Search for the cell housing the specified text and yield its [x, y] center coordinate. 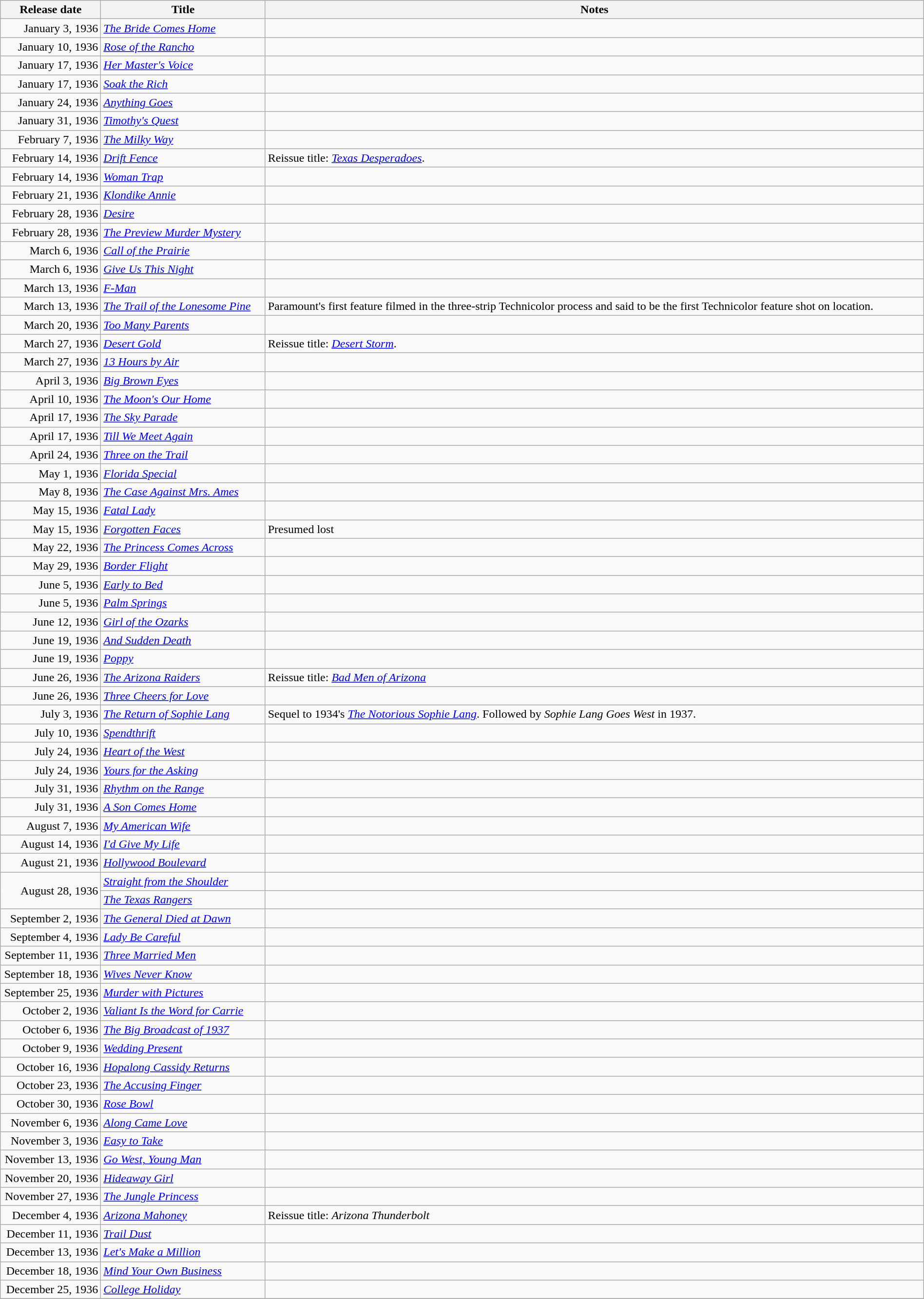
October 6, 1936 [51, 1030]
August 28, 1936 [51, 891]
13 Hours by Air [183, 362]
January 3, 1936 [51, 28]
August 21, 1936 [51, 863]
The Milky Way [183, 139]
Reissue title: Arizona Thunderbolt [595, 1215]
Her Master's Voice [183, 65]
Soak the Rich [183, 84]
College Holiday [183, 1289]
Notes [595, 10]
Yours for the Asking [183, 770]
Spendthrift [183, 733]
October 23, 1936 [51, 1085]
May 22, 1936 [51, 548]
May 8, 1936 [51, 492]
A Son Comes Home [183, 807]
December 25, 1936 [51, 1289]
August 7, 1936 [51, 826]
Valiant Is the Word for Carrie [183, 1011]
Hollywood Boulevard [183, 863]
April 24, 1936 [51, 455]
Mind Your Own Business [183, 1271]
The Accusing Finger [183, 1085]
September 25, 1936 [51, 993]
I'd Give My Life [183, 844]
Three Married Men [183, 955]
Anything Goes [183, 102]
September 2, 1936 [51, 918]
Timothy's Quest [183, 121]
November 6, 1936 [51, 1122]
Early to Bed [183, 585]
May 1, 1936 [51, 473]
The Princess Comes Across [183, 548]
December 13, 1936 [51, 1252]
The Arizona Raiders [183, 677]
Paramount's first feature filmed in the three-strip Technicolor process and said to be the first Technicolor feature shot on location. [595, 306]
May 29, 1936 [51, 566]
Desert Gold [183, 344]
Till We Meet Again [183, 436]
Drift Fence [183, 158]
October 9, 1936 [51, 1048]
July 3, 1936 [51, 714]
Easy to Take [183, 1141]
April 3, 1936 [51, 381]
Release date [51, 10]
Sequel to 1934's The Notorious Sophie Lang. Followed by Sophie Lang Goes West in 1937. [595, 714]
October 2, 1936 [51, 1011]
Klondike Annie [183, 195]
Let's Make a Million [183, 1252]
August 14, 1936 [51, 844]
February 7, 1936 [51, 139]
F-Man [183, 288]
The Big Broadcast of 1937 [183, 1030]
Forgotten Faces [183, 529]
November 3, 1936 [51, 1141]
Reissue title: Desert Storm. [595, 344]
December 4, 1936 [51, 1215]
Hopalong Cassidy Returns [183, 1067]
Reissue title: Texas Desperadoes. [595, 158]
Fatal Lady [183, 510]
Murder with Pictures [183, 993]
Desire [183, 213]
Woman Trap [183, 176]
The Texas Rangers [183, 900]
Along Came Love [183, 1122]
My American Wife [183, 826]
Three Cheers for Love [183, 696]
September 11, 1936 [51, 955]
The Jungle Princess [183, 1197]
The Sky Parade [183, 418]
Poppy [183, 659]
And Sudden Death [183, 640]
December 11, 1936 [51, 1234]
November 13, 1936 [51, 1160]
Heart of the West [183, 751]
Straight from the Shoulder [183, 881]
September 4, 1936 [51, 937]
Call of the Prairie [183, 251]
October 16, 1936 [51, 1067]
November 20, 1936 [51, 1178]
Lady Be Careful [183, 937]
The Bride Comes Home [183, 28]
December 18, 1936 [51, 1271]
Florida Special [183, 473]
January 10, 1936 [51, 47]
The Trail of the Lonesome Pine [183, 306]
The General Died at Dawn [183, 918]
Rose of the Rancho [183, 47]
The Moon's Our Home [183, 399]
Hideaway Girl [183, 1178]
Girl of the Ozarks [183, 622]
Wives Never Know [183, 974]
Title [183, 10]
September 18, 1936 [51, 974]
Border Flight [183, 566]
November 27, 1936 [51, 1197]
Three on the Trail [183, 455]
Rose Bowl [183, 1104]
Presumed lost [595, 529]
March 20, 1936 [51, 325]
Trail Dust [183, 1234]
April 10, 1936 [51, 399]
The Return of Sophie Lang [183, 714]
January 31, 1936 [51, 121]
June 12, 1936 [51, 622]
Give Us This Night [183, 269]
January 24, 1936 [51, 102]
Too Many Parents [183, 325]
Reissue title: Bad Men of Arizona [595, 677]
Wedding Present [183, 1048]
Go West, Young Man [183, 1160]
The Preview Murder Mystery [183, 232]
The Case Against Mrs. Ames [183, 492]
October 30, 1936 [51, 1104]
February 21, 1936 [51, 195]
July 10, 1936 [51, 733]
Arizona Mahoney [183, 1215]
Rhythm on the Range [183, 788]
Palm Springs [183, 603]
Big Brown Eyes [183, 381]
